Capture the cell that displays the provided text and extract its [x, y] central coordinate. 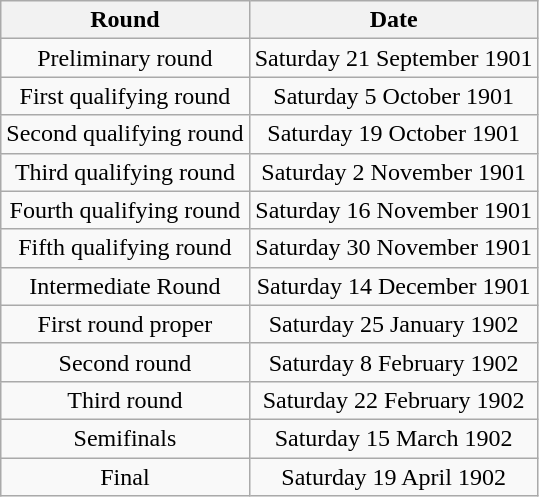
Fourth qualifying round [125, 210]
First qualifying round [125, 96]
Saturday 19 October 1901 [394, 134]
Date [394, 20]
Final [125, 477]
Round [125, 20]
Saturday 15 March 1902 [394, 438]
Second round [125, 362]
Saturday 19 April 1902 [394, 477]
Saturday 22 February 1902 [394, 400]
Fifth qualifying round [125, 248]
Second qualifying round [125, 134]
Saturday 2 November 1901 [394, 172]
Saturday 14 December 1901 [394, 286]
Intermediate Round [125, 286]
Saturday 8 February 1902 [394, 362]
Saturday 30 November 1901 [394, 248]
Saturday 21 September 1901 [394, 58]
Third qualifying round [125, 172]
Semifinals [125, 438]
Saturday 16 November 1901 [394, 210]
First round proper [125, 324]
Saturday 5 October 1901 [394, 96]
Third round [125, 400]
Saturday 25 January 1902 [394, 324]
Preliminary round [125, 58]
